Search for the cell housing the specified text and yield its [x, y] center coordinate. 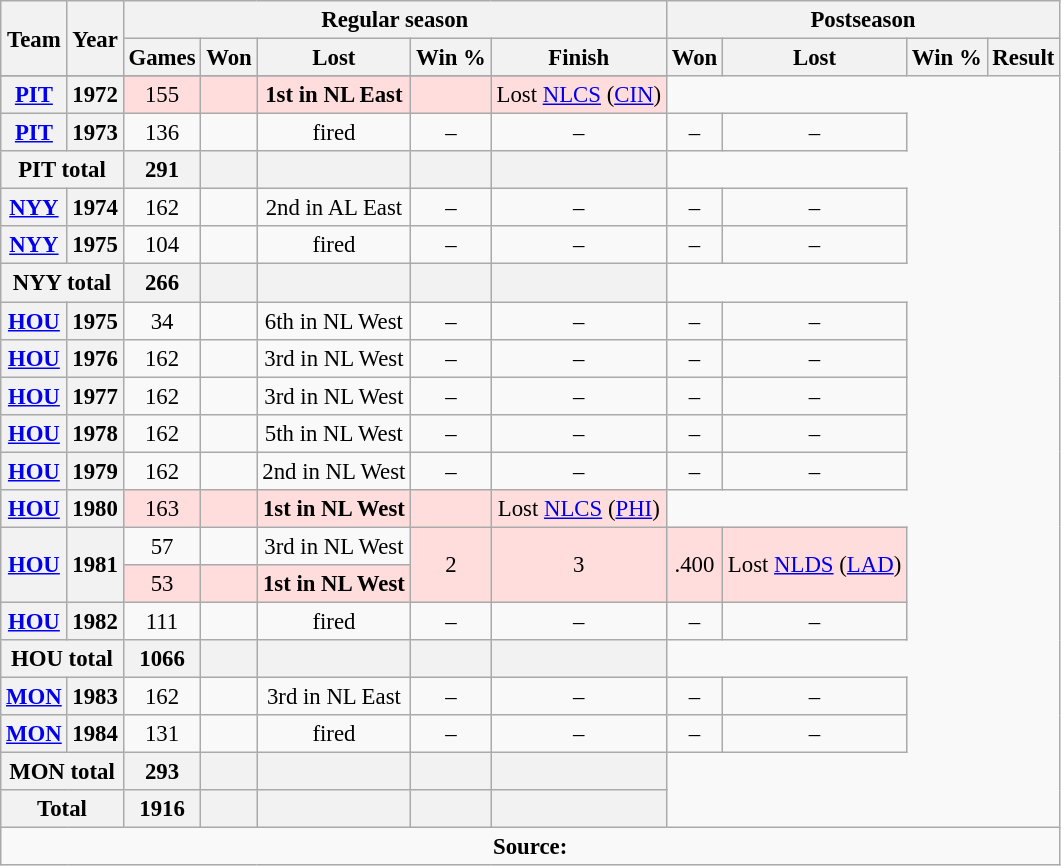
NYY total [62, 283]
Lost NLDS (LAD) [815, 564]
131 [162, 734]
111 [162, 621]
1982 [95, 621]
1983 [95, 697]
53 [162, 584]
Lost NLCS (CIN) [578, 95]
1978 [95, 433]
Team [34, 38]
1916 [162, 809]
Source: [530, 847]
Games [162, 58]
Year [95, 38]
34 [162, 321]
1977 [95, 396]
155 [162, 95]
1979 [95, 471]
293 [162, 772]
1984 [95, 734]
2nd in AL East [334, 208]
3 [578, 564]
6th in NL West [334, 321]
Lost NLCS (PHI) [578, 509]
1973 [95, 133]
1974 [95, 208]
3rd in NL East [334, 697]
Result [1024, 58]
HOU total [62, 659]
136 [162, 133]
.400 [694, 564]
5th in NL West [334, 433]
1976 [95, 358]
Regular season [394, 20]
104 [162, 245]
2nd in NL West [334, 471]
1972 [95, 95]
Finish [578, 58]
1st in NL East [334, 95]
163 [162, 509]
266 [162, 283]
291 [162, 170]
2 [451, 564]
57 [162, 546]
PIT total [62, 170]
1981 [95, 564]
1066 [162, 659]
1980 [95, 509]
Total [62, 809]
Postseason [862, 20]
MON total [62, 772]
